Locate the cell with the specified text and output its (x, y) center coordinate. 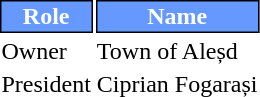
Owner (46, 51)
Name (177, 16)
Role (46, 16)
Town of Aleșd (177, 51)
